Find where the given text appears and provide that cell's center as (x, y) coordinate. 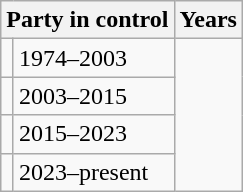
1974–2003 (94, 58)
Years (208, 20)
2015–2023 (94, 134)
2023–present (94, 172)
Party in control (88, 20)
2003–2015 (94, 96)
